Capture the cell that displays the provided text and extract its [x, y] central coordinate. 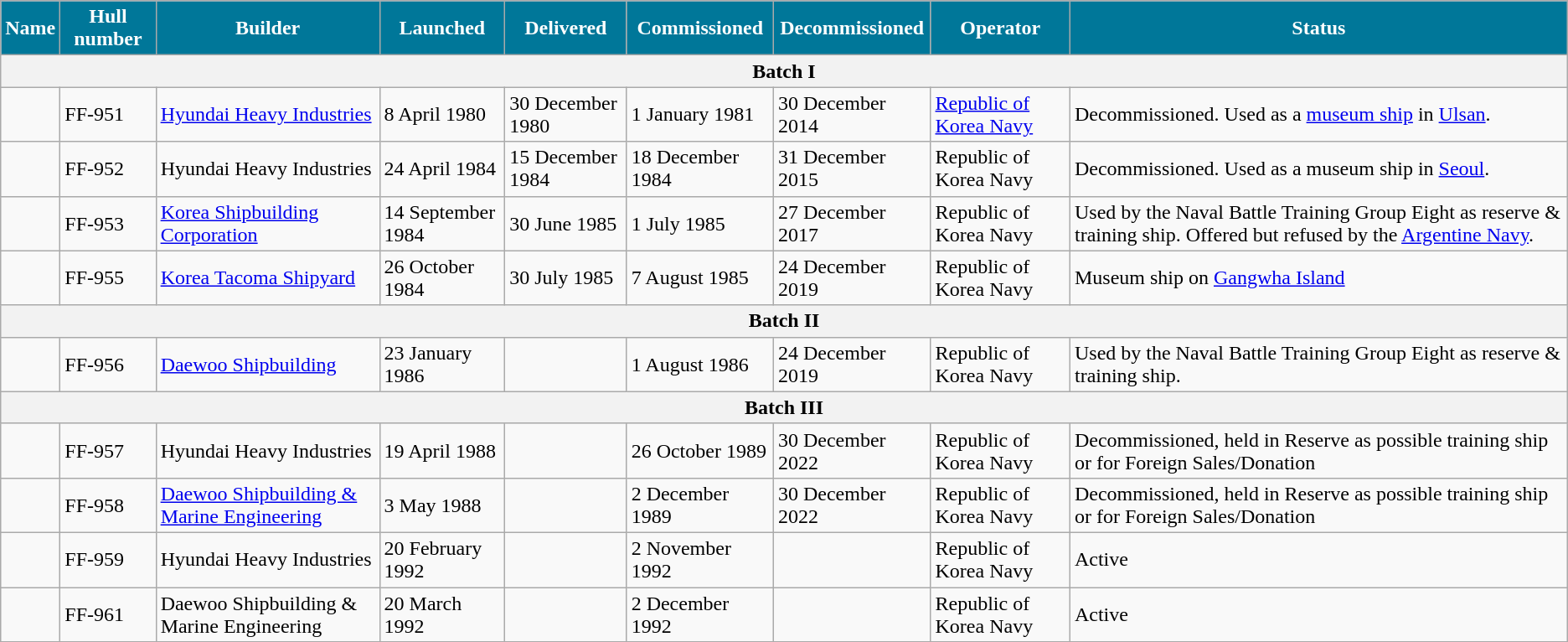
27 December 2017 [852, 223]
Used by the Naval Battle Training Group Eight as reserve & training ship. [1318, 364]
Korea Tacoma Shipyard [268, 278]
2 December 1989 [700, 505]
Name [30, 28]
FF-951 [108, 114]
Decommissioned [852, 28]
3 May 1988 [442, 505]
Decommissioned. Used as a museum ship in Ulsan. [1318, 114]
Builder [268, 28]
8 April 1980 [442, 114]
2 December 1992 [700, 614]
Status [1318, 28]
7 August 1985 [700, 278]
30 June 1985 [566, 223]
30 July 1985 [566, 278]
19 April 1988 [442, 451]
Daewoo Shipbuilding [268, 364]
Commissioned [700, 28]
26 October 1989 [700, 451]
Museum ship on Gangwha Island [1318, 278]
Batch I [784, 71]
26 October 1984 [442, 278]
1 January 1981 [700, 114]
Korea Shipbuilding Corporation [268, 223]
18 December 1984 [700, 169]
FF-953 [108, 223]
14 September 1984 [442, 223]
20 March 1992 [442, 614]
Operator [1000, 28]
1 August 1986 [700, 364]
FF-957 [108, 451]
FF-961 [108, 614]
23 January 1986 [442, 364]
15 December 1984 [566, 169]
1 July 1985 [700, 223]
FF-959 [108, 560]
30 December 1980 [566, 114]
FF-956 [108, 364]
30 December 2014 [852, 114]
FF-958 [108, 505]
Batch III [784, 407]
20 February 1992 [442, 560]
Launched [442, 28]
FF-952 [108, 169]
FF-955 [108, 278]
Hull number [108, 28]
2 November 1992 [700, 560]
Batch II [784, 321]
31 December 2015 [852, 169]
Decommissioned. Used as a museum ship in Seoul. [1318, 169]
24 April 1984 [442, 169]
Used by the Naval Battle Training Group Eight as reserve & training ship. Offered but refused by the Argentine Navy. [1318, 223]
Delivered [566, 28]
